For the text-containing cell, return its midpoint in [x, y] coordinate format. 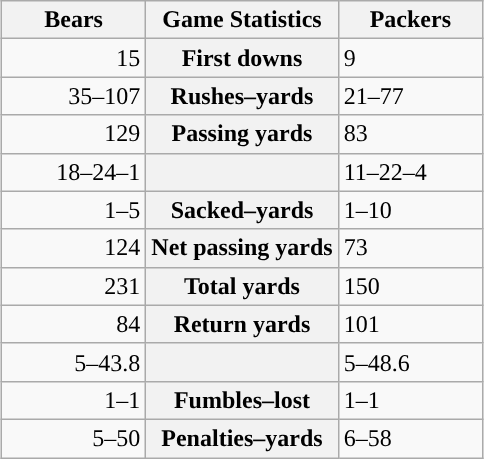
Game Statistics [242, 20]
6–58 [410, 438]
Penalties–yards [242, 438]
73 [410, 248]
9 [410, 58]
Sacked–yards [242, 210]
First downs [242, 58]
15 [73, 58]
83 [410, 134]
Fumbles–lost [242, 400]
231 [73, 286]
Return yards [242, 324]
1–5 [73, 210]
5–48.6 [410, 362]
11–22–4 [410, 172]
Total yards [242, 286]
5–50 [73, 438]
Bears [73, 20]
21–77 [410, 96]
Packers [410, 20]
124 [73, 248]
129 [73, 134]
Passing yards [242, 134]
35–107 [73, 96]
Net passing yards [242, 248]
5–43.8 [73, 362]
101 [410, 324]
150 [410, 286]
18–24–1 [73, 172]
Rushes–yards [242, 96]
84 [73, 324]
1–10 [410, 210]
